Return the (x, y) coordinate for the center point of the cell that contains the specified text.  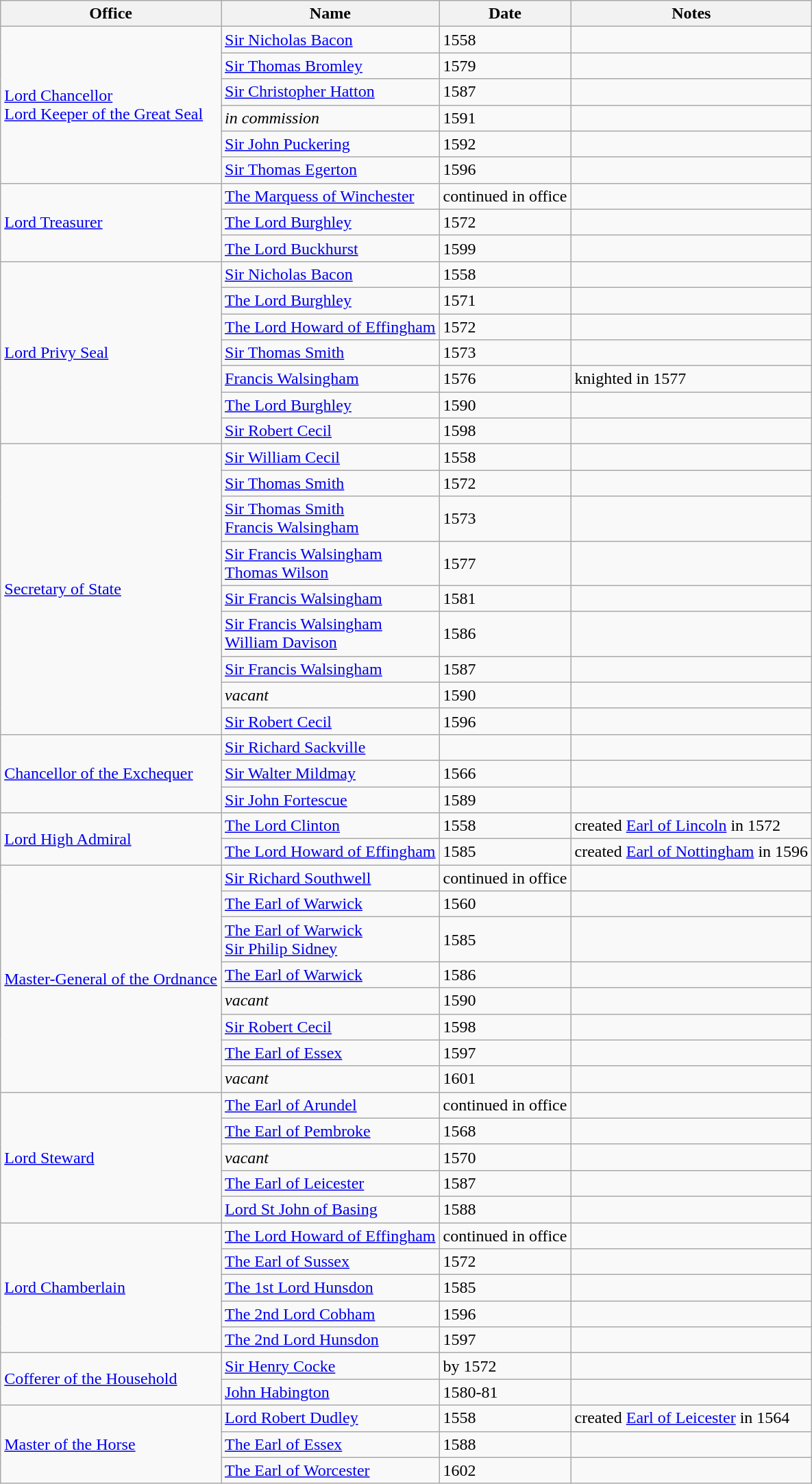
The Earl of Pembroke (330, 1131)
Sir Francis WalsinghamWilliam Davison (330, 633)
The Earl of Worcester (330, 1470)
Lord High Admiral (111, 839)
Sir Henry Cocke (330, 1366)
by 1572 (505, 1366)
Master of the Horse (111, 1444)
Date (505, 14)
Sir William Cecil (330, 457)
Lord St John of Basing (330, 1209)
1601 (505, 1079)
knighted in 1577 (691, 379)
1560 (505, 904)
The Earl of Leicester (330, 1183)
Lord Chamberlain (111, 1288)
Lord Privy Seal (111, 352)
The 1st Lord Hunsdon (330, 1288)
1591 (505, 118)
The 2nd Lord Hunsdon (330, 1340)
Sir John Fortescue (330, 800)
John Habington (330, 1392)
The Earl of Sussex (330, 1262)
1566 (505, 773)
Sir Richard Sackville (330, 747)
Secretary of State (111, 589)
1579 (505, 66)
Lord Treasurer (111, 222)
1589 (505, 800)
Office (111, 14)
The Lord Buckhurst (330, 248)
The Lord Clinton (330, 826)
Sir Walter Mildmay (330, 773)
created Earl of Lincoln in 1572 (691, 826)
in commission (330, 118)
Name (330, 14)
created Earl of Nottingham in 1596 (691, 852)
created Earl of Leicester in 1564 (691, 1418)
Lord ChancellorLord Keeper of the Great Seal (111, 105)
Francis Walsingham (330, 379)
1568 (505, 1131)
Sir Christopher Hatton (330, 92)
Sir Thomas Egerton (330, 170)
1570 (505, 1157)
Sir John Puckering (330, 144)
Sir Thomas SmithFrancis Walsingham (330, 518)
1592 (505, 144)
Sir Francis WalsinghamThomas Wilson (330, 563)
Lord Robert Dudley (330, 1418)
1602 (505, 1470)
Lord Steward (111, 1157)
Sir Thomas Bromley (330, 66)
1577 (505, 563)
Notes (691, 14)
1581 (505, 598)
The Earl of Arundel (330, 1105)
Master-General of the Ordnance (111, 979)
Cofferer of the Household (111, 1379)
1571 (505, 300)
Sir Richard Southwell (330, 878)
The Marquess of Winchester (330, 196)
1599 (505, 248)
1576 (505, 379)
The Earl of WarwickSir Philip Sidney (330, 939)
The 2nd Lord Cobham (330, 1314)
1580-81 (505, 1392)
Chancellor of the Exchequer (111, 773)
